Provide the (X, Y) coordinate of the cell's center where the given text is located.  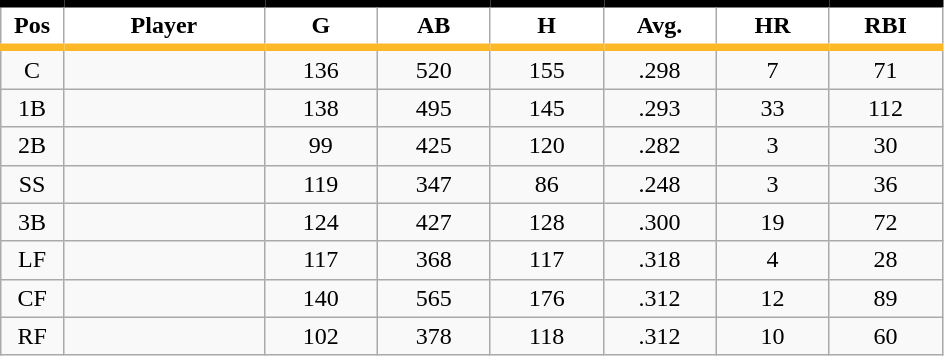
36 (886, 184)
19 (772, 222)
89 (886, 298)
RBI (886, 26)
2B (32, 146)
112 (886, 108)
118 (546, 336)
AB (434, 26)
86 (546, 184)
425 (434, 146)
G (320, 26)
71 (886, 68)
102 (320, 336)
4 (772, 260)
28 (886, 260)
138 (320, 108)
119 (320, 184)
SS (32, 184)
520 (434, 68)
H (546, 26)
347 (434, 184)
Pos (32, 26)
C (32, 68)
124 (320, 222)
.298 (660, 68)
.293 (660, 108)
3B (32, 222)
RF (32, 336)
128 (546, 222)
30 (886, 146)
LF (32, 260)
10 (772, 336)
33 (772, 108)
427 (434, 222)
140 (320, 298)
145 (546, 108)
155 (546, 68)
12 (772, 298)
.318 (660, 260)
Avg. (660, 26)
1B (32, 108)
378 (434, 336)
99 (320, 146)
Player (164, 26)
.300 (660, 222)
136 (320, 68)
.282 (660, 146)
72 (886, 222)
120 (546, 146)
HR (772, 26)
565 (434, 298)
368 (434, 260)
CF (32, 298)
7 (772, 68)
.248 (660, 184)
495 (434, 108)
176 (546, 298)
60 (886, 336)
